Search for the cell housing the specified text and yield its (x, y) center coordinate. 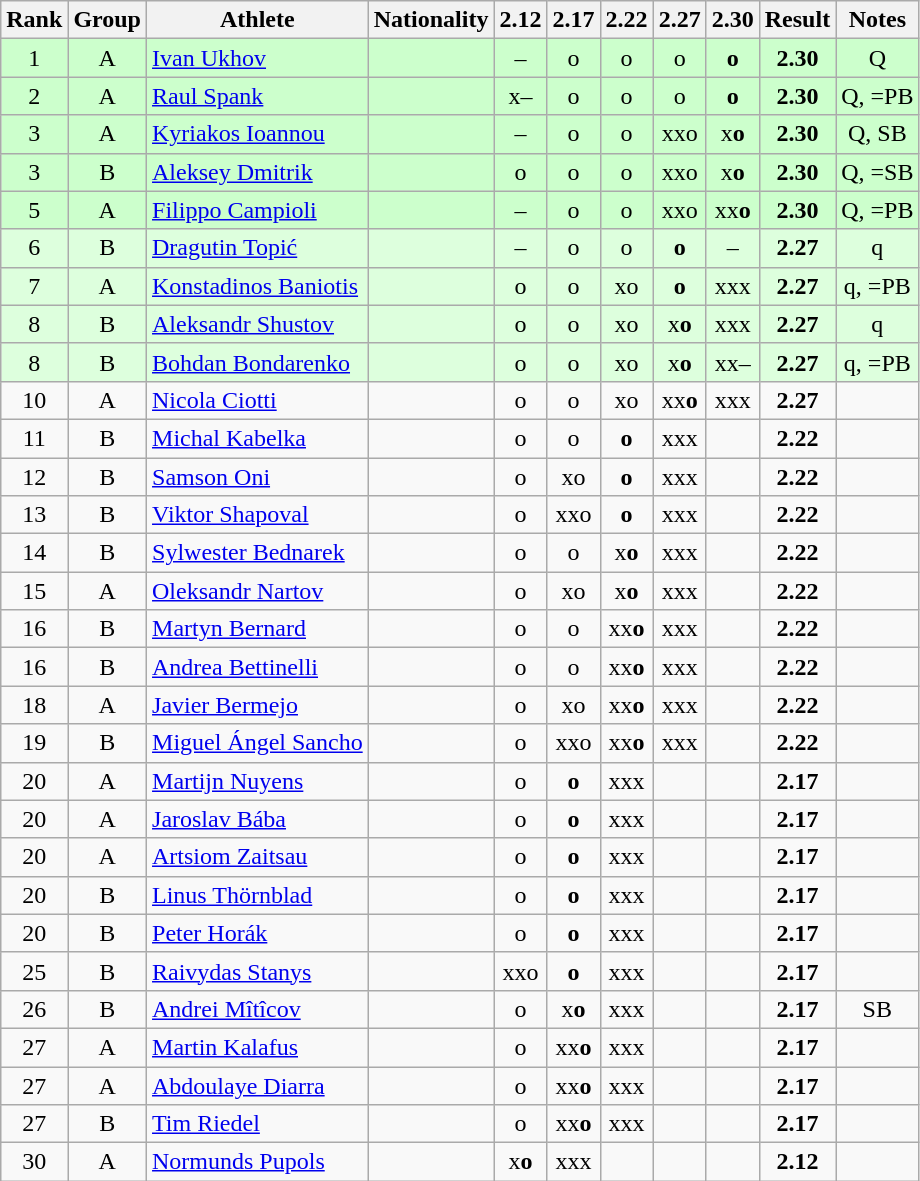
Group (108, 20)
Notes (878, 20)
Q, SB (878, 134)
Kyriakos Ioannou (258, 134)
Abdoulaye Diarra (258, 1085)
Filippo Campioli (258, 210)
Martin Kalafus (258, 1047)
5 (34, 210)
xx– (732, 362)
Nicola Ciotti (258, 400)
2 (34, 96)
Sylwester Bednarek (258, 553)
Q, =SB (878, 172)
13 (34, 515)
15 (34, 591)
Bohdan Bondarenko (258, 362)
Miguel Ángel Sancho (258, 743)
Q (878, 58)
Linus Thörnblad (258, 895)
Aleksey Dmitrik (258, 172)
26 (34, 1009)
Rank (34, 20)
Andrea Bettinelli (258, 667)
Martijn Nuyens (258, 781)
1 (34, 58)
Ivan Ukhov (258, 58)
Konstadinos Baniotis (258, 286)
Athlete (258, 20)
Normunds Pupols (258, 1162)
Raivydas Stanys (258, 971)
Oleksandr Nartov (258, 591)
Samson Oni (258, 477)
6 (34, 248)
Dragutin Topić (258, 248)
Nationality (431, 20)
Michal Kabelka (258, 438)
14 (34, 553)
SB (878, 1009)
Raul Spank (258, 96)
18 (34, 705)
30 (34, 1162)
Jaroslav Bába (258, 819)
25 (34, 971)
7 (34, 286)
x– (520, 96)
Artsiom Zaitsau (258, 857)
Aleksandr Shustov (258, 324)
Viktor Shapoval (258, 515)
Result (797, 20)
11 (34, 438)
10 (34, 400)
Martyn Bernard (258, 629)
Andrei Mîtîcov (258, 1009)
19 (34, 743)
Tim Riedel (258, 1124)
Javier Bermejo (258, 705)
Peter Horák (258, 933)
12 (34, 477)
